Provide the [X, Y] coordinate of the cell's center where the given text is located.  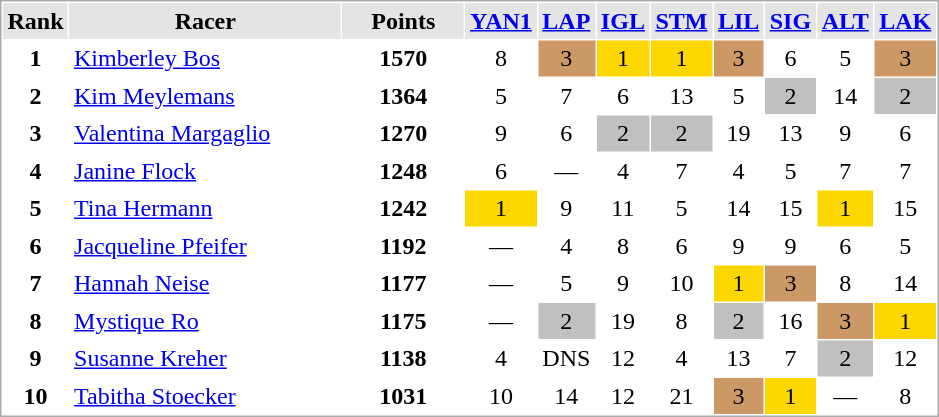
Tina Hermann [206, 208]
16 [790, 321]
1242 [404, 208]
ALT [845, 21]
Susanne Kreher [206, 358]
SIG [790, 21]
DNS [566, 358]
1192 [404, 246]
1364 [404, 96]
1138 [404, 358]
Hannah Neise [206, 284]
Kimberley Bos [206, 58]
Racer [206, 21]
Valentina Margaglio [206, 134]
1031 [404, 396]
IGL [622, 21]
Rank [36, 21]
YAN1 [502, 21]
21 [682, 396]
Kim Meylemans [206, 96]
LAP [566, 21]
1177 [404, 284]
1175 [404, 321]
1270 [404, 134]
1248 [404, 171]
Points [404, 21]
Jacqueline Pfeifer [206, 246]
Tabitha Stoecker [206, 396]
Mystique Ro [206, 321]
LIL [738, 21]
11 [622, 208]
1570 [404, 58]
Janine Flock [206, 171]
LAK [906, 21]
STM [682, 21]
